For the text-containing cell, return its midpoint in [X, Y] coordinate format. 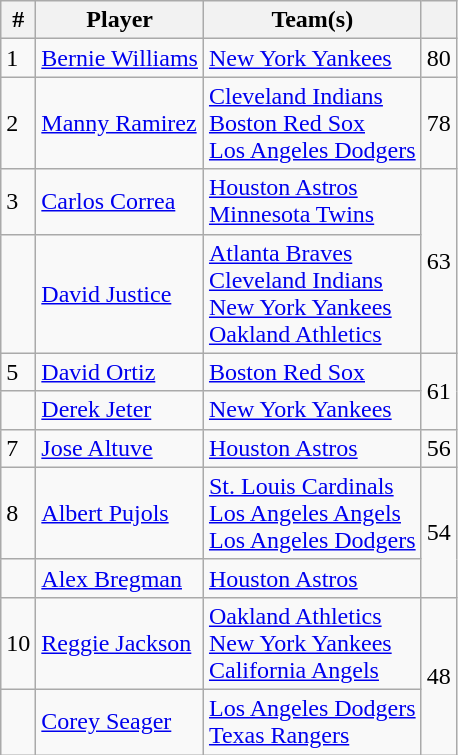
61 [438, 391]
63 [438, 261]
St. Louis CardinalsLos Angeles AngelsLos Angeles Dodgers [312, 513]
Cleveland IndiansBoston Red SoxLos Angeles Dodgers [312, 123]
8 [18, 513]
Player [120, 20]
David Ortiz [120, 372]
Team(s) [312, 20]
56 [438, 448]
Manny Ramirez [120, 123]
# [18, 20]
Corey Seager [120, 722]
5 [18, 372]
Derek Jeter [120, 410]
Jose Altuve [120, 448]
48 [438, 676]
78 [438, 123]
10 [18, 643]
Albert Pujols [120, 513]
Oakland AthleticsNew York YankeesCalifornia Angels [312, 643]
Boston Red Sox [312, 372]
Atlanta BravesCleveland IndiansNew York YankeesOakland Athletics [312, 294]
1 [18, 58]
3 [18, 202]
Houston AstrosMinnesota Twins [312, 202]
80 [438, 58]
Reggie Jackson [120, 643]
Los Angeles DodgersTexas Rangers [312, 722]
Carlos Correa [120, 202]
David Justice [120, 294]
7 [18, 448]
Bernie Williams [120, 58]
2 [18, 123]
Alex Bregman [120, 578]
54 [438, 532]
